Output the [x, y] coordinate of the center of the cell containing the given text.  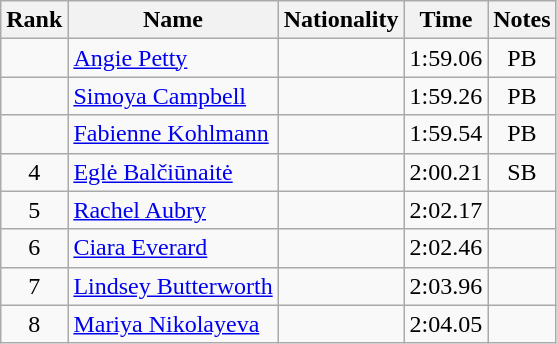
Angie Petty [173, 58]
1:59.26 [446, 96]
Notes [522, 20]
2:02.46 [446, 248]
8 [34, 324]
Nationality [341, 20]
2:03.96 [446, 286]
2:02.17 [446, 210]
Mariya Nikolayeva [173, 324]
4 [34, 172]
Ciara Everard [173, 248]
2:04.05 [446, 324]
1:59.54 [446, 134]
2:00.21 [446, 172]
Lindsey Butterworth [173, 286]
Fabienne Kohlmann [173, 134]
SB [522, 172]
Eglė Balčiūnaitė [173, 172]
Simoya Campbell [173, 96]
6 [34, 248]
Rachel Aubry [173, 210]
Rank [34, 20]
7 [34, 286]
Name [173, 20]
Time [446, 20]
5 [34, 210]
1:59.06 [446, 58]
